Determine the [X, Y] coordinate at the center of the cell enclosing the given text.  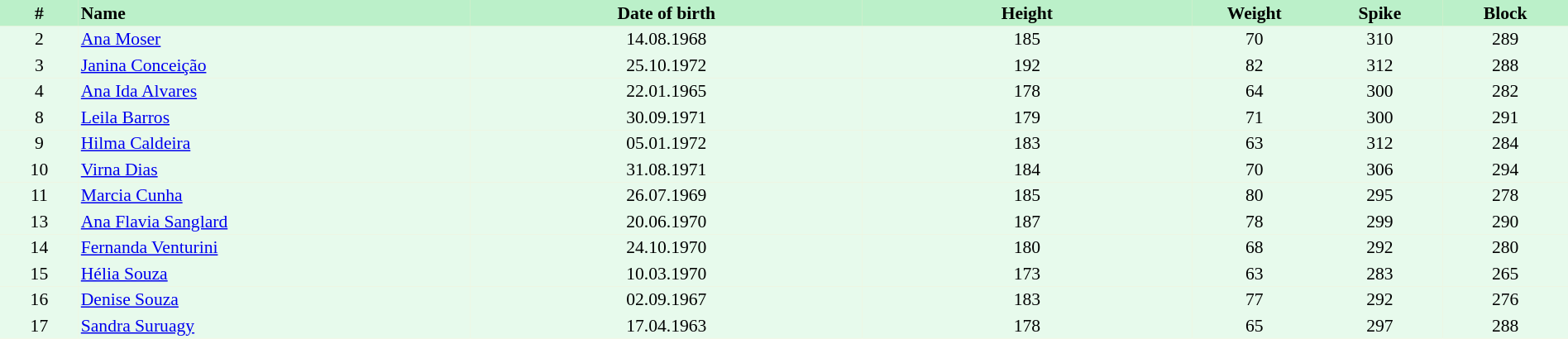
17.04.1963 [667, 326]
14.08.1968 [667, 40]
22.01.1965 [667, 91]
Hélia Souza [275, 274]
17 [40, 326]
64 [1255, 91]
Leila Barros [275, 117]
295 [1380, 195]
78 [1255, 222]
80 [1255, 195]
179 [1027, 117]
Date of birth [667, 13]
65 [1255, 326]
Marcia Cunha [275, 195]
Denise Souza [275, 299]
184 [1027, 169]
280 [1505, 248]
8 [40, 117]
Height [1027, 13]
10 [40, 169]
14 [40, 248]
265 [1505, 274]
Ana Moser [275, 40]
Ana Flavia Sanglard [275, 222]
284 [1505, 144]
15 [40, 274]
Hilma Caldeira [275, 144]
Sandra Suruagy [275, 326]
290 [1505, 222]
291 [1505, 117]
71 [1255, 117]
294 [1505, 169]
10.03.1970 [667, 274]
Weight [1255, 13]
173 [1027, 274]
05.01.1972 [667, 144]
02.09.1967 [667, 299]
11 [40, 195]
Name [275, 13]
82 [1255, 65]
297 [1380, 326]
Block [1505, 13]
Ana Ida Alvares [275, 91]
289 [1505, 40]
4 [40, 91]
26.07.1969 [667, 195]
Spike [1380, 13]
9 [40, 144]
3 [40, 65]
30.09.1971 [667, 117]
192 [1027, 65]
24.10.1970 [667, 248]
278 [1505, 195]
77 [1255, 299]
Virna Dias [275, 169]
187 [1027, 222]
25.10.1972 [667, 65]
310 [1380, 40]
2 [40, 40]
# [40, 13]
299 [1380, 222]
276 [1505, 299]
180 [1027, 248]
13 [40, 222]
20.06.1970 [667, 222]
Fernanda Venturini [275, 248]
Janina Conceição [275, 65]
282 [1505, 91]
31.08.1971 [667, 169]
306 [1380, 169]
16 [40, 299]
283 [1380, 274]
68 [1255, 248]
